Detect which cell encompasses the target text, then output its (x, y) center coordinate. 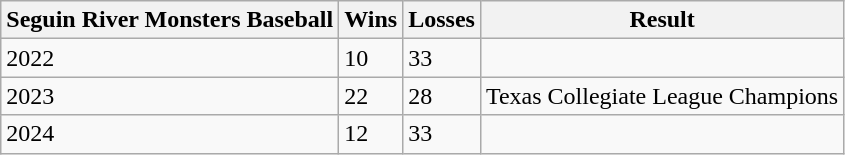
12 (371, 134)
Losses (442, 20)
Seguin River Monsters Baseball (170, 20)
2023 (170, 96)
2024 (170, 134)
Texas Collegiate League Champions (662, 96)
28 (442, 96)
Result (662, 20)
22 (371, 96)
2022 (170, 58)
Wins (371, 20)
10 (371, 58)
